Pinpoint the cell where the given text exists, returning its [x, y] midpoint coordinate. 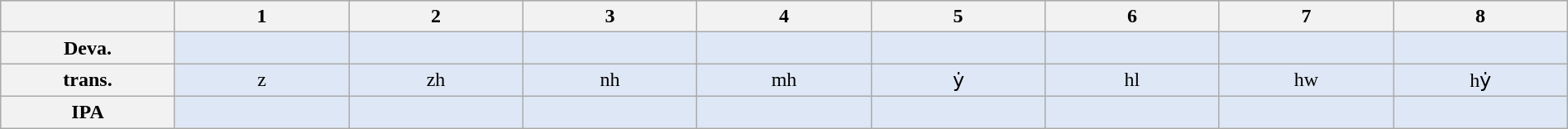
IPA [88, 112]
Deva. [88, 48]
2 [436, 17]
7 [1306, 17]
zh [436, 80]
hl [1132, 80]
3 [610, 17]
mh [784, 80]
hẏ [1480, 80]
5 [958, 17]
hw [1306, 80]
1 [261, 17]
trans. [88, 80]
8 [1480, 17]
6 [1132, 17]
nh [610, 80]
ẏ [958, 80]
z [261, 80]
4 [784, 17]
